From the cell containing the given text, extract its center point as (x, y) coordinate. 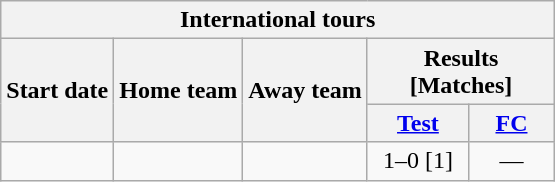
Away team (306, 90)
FC (511, 123)
Start date (58, 90)
1–0 [1] (418, 161)
International tours (278, 20)
Home team (178, 90)
— (511, 161)
Test (418, 123)
Results [Matches] (460, 72)
